Determine the [x, y] coordinate at the center of the cell enclosing the given text.  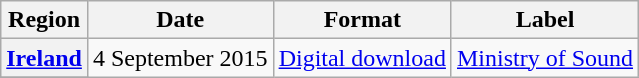
4 September 2015 [180, 58]
Ireland [44, 58]
Region [44, 20]
Label [544, 20]
Digital download [362, 58]
Ministry of Sound [544, 58]
Format [362, 20]
Date [180, 20]
